Capture the cell that displays the provided text and extract its (x, y) central coordinate. 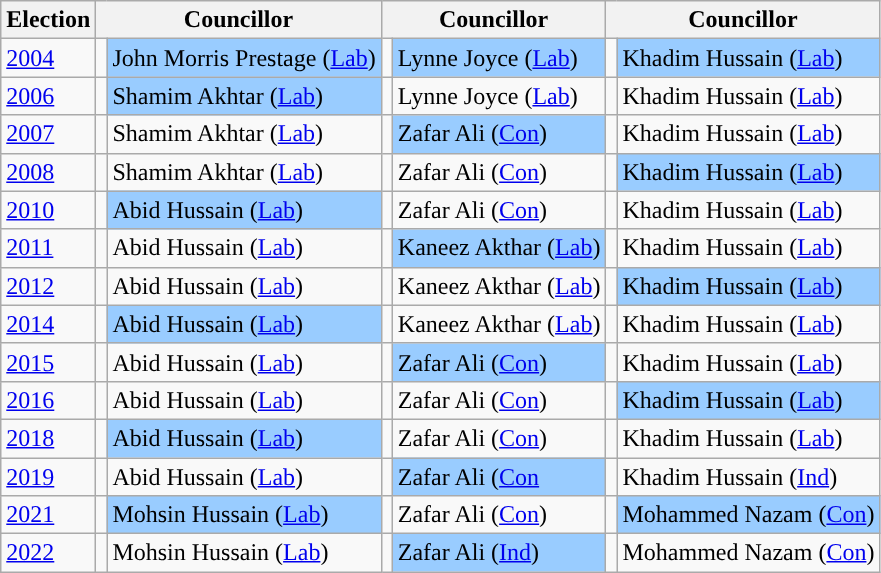
2015 (48, 362)
Zafar Ali (Ind) (499, 553)
2007 (48, 134)
2004 (48, 58)
2006 (48, 96)
Khadim Hussain (Ind) (748, 477)
2019 (48, 477)
2012 (48, 286)
John Morris Prestage (Lab) (244, 58)
Zafar Ali (Con (499, 477)
2014 (48, 324)
2016 (48, 400)
2010 (48, 210)
2018 (48, 438)
2008 (48, 172)
2011 (48, 248)
2022 (48, 553)
2021 (48, 515)
Election (48, 20)
